Return [x, y] of the center of cell containing provided text 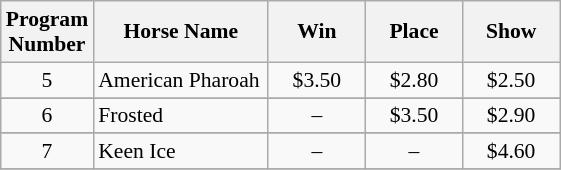
Program Number [47, 32]
Horse Name [180, 32]
American Pharoah [180, 80]
$2.50 [512, 80]
Show [512, 32]
Place [414, 32]
6 [47, 116]
Frosted [180, 116]
$2.80 [414, 80]
Win [316, 32]
Keen Ice [180, 152]
$4.60 [512, 152]
7 [47, 152]
5 [47, 80]
$2.90 [512, 116]
